Return (X, Y) of the center of cell containing provided text 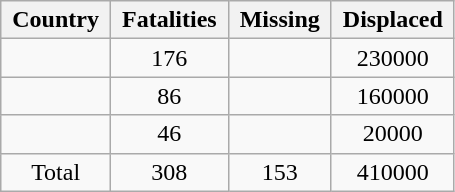
86 (169, 96)
Fatalities (169, 20)
160000 (392, 96)
Total (56, 172)
153 (280, 172)
308 (169, 172)
230000 (392, 58)
Displaced (392, 20)
46 (169, 134)
20000 (392, 134)
176 (169, 58)
410000 (392, 172)
Country (56, 20)
Missing (280, 20)
